Output the [x, y] coordinate of the center of the cell containing the given text.  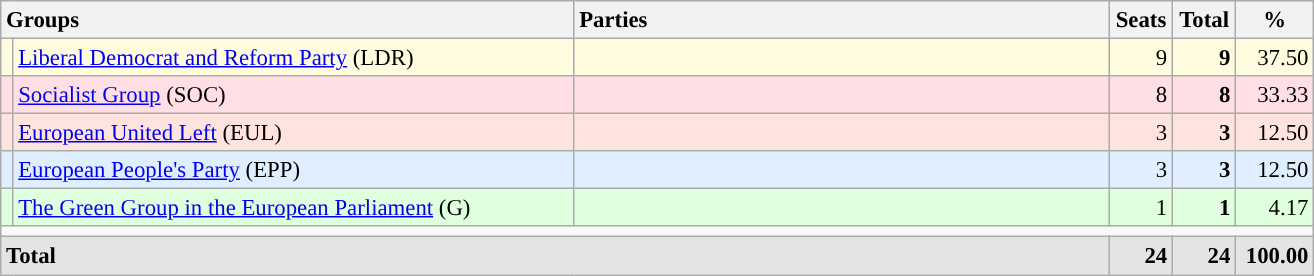
Parties [842, 20]
Seats [1140, 20]
100.00 [1275, 256]
37.50 [1275, 58]
European United Left (EUL) [294, 133]
Liberal Democrat and Reform Party (LDR) [294, 58]
Groups [288, 20]
European People's Party (EPP) [294, 170]
4.17 [1275, 208]
The Green Group in the European Parliament (G) [294, 208]
% [1275, 20]
33.33 [1275, 95]
Socialist Group (SOC) [294, 95]
